Pinpoint the cell where the given text exists, returning its (x, y) midpoint coordinate. 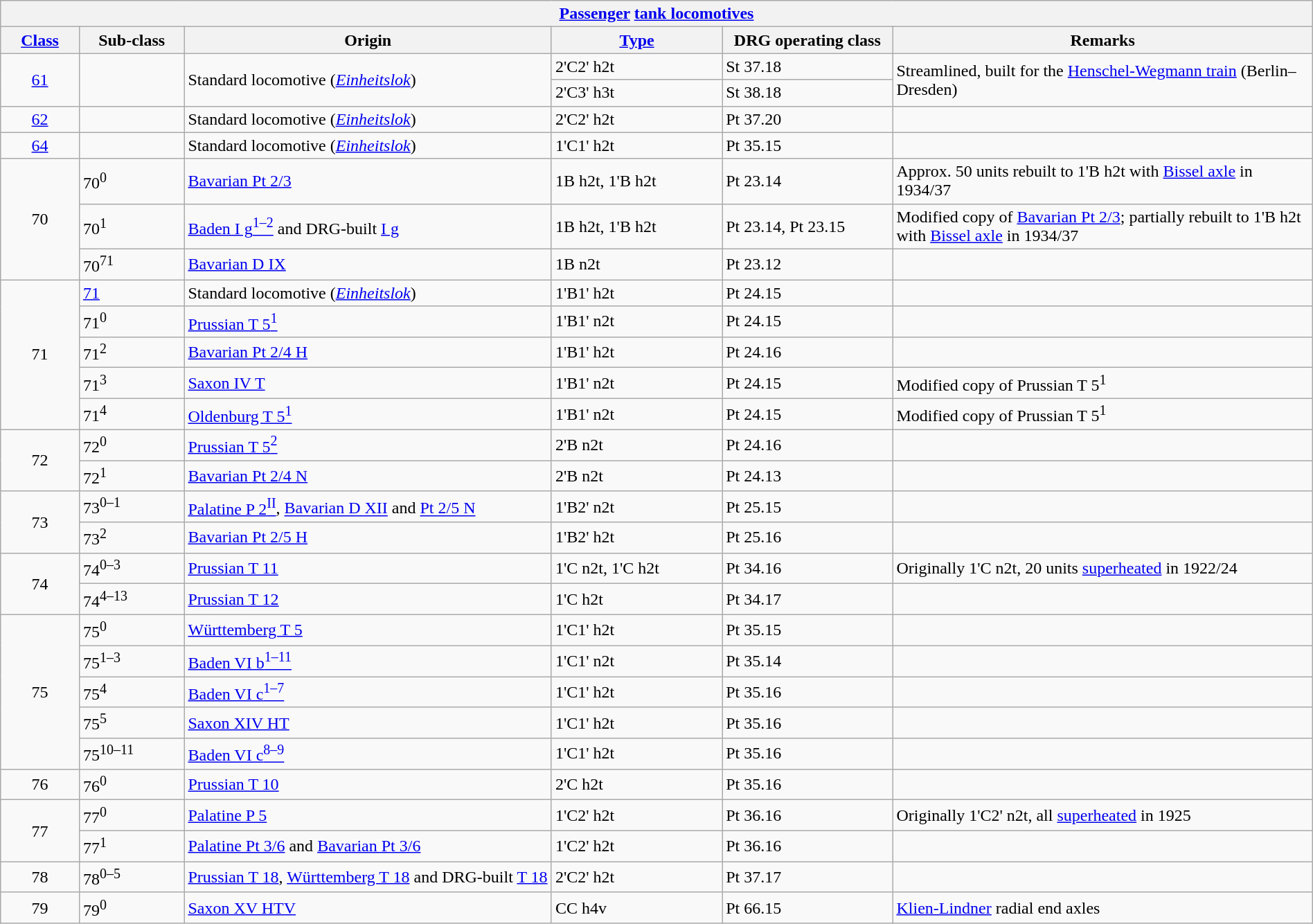
74 (40, 583)
Bavarian Pt 2/5 H (368, 537)
1'B2' h2t (636, 537)
714 (132, 414)
Pt 37.17 (807, 877)
79 (40, 907)
2'C3' h3t (636, 93)
78 (40, 877)
Prussian T 12 (368, 600)
Pt 25.15 (807, 507)
75 (40, 691)
77 (40, 831)
Pt 66.15 (807, 907)
754 (132, 693)
2'C h2t (636, 784)
Streamlined, built for the Henschel-Wegmann train (Berlin–Dresden) (1102, 80)
Prussian T 18, Württemberg T 18 and DRG-built T 18 (368, 877)
790 (132, 907)
Bavarian Pt 2/3 (368, 181)
Palatine Pt 3/6 and Bavarian Pt 3/6 (368, 846)
Saxon XV HTV (368, 907)
Remarks (1102, 40)
70 (40, 219)
750 (132, 630)
Bavarian Pt 2/4 N (368, 477)
Class (40, 40)
Pt 23.12 (807, 265)
Palatine P 5 (368, 816)
64 (40, 145)
Prussian T 52 (368, 445)
1B n2t (636, 265)
755 (132, 723)
7071 (132, 265)
Pt 24.13 (807, 477)
Pt 34.16 (807, 568)
740–3 (132, 568)
Approx. 50 units rebuilt to 1'B h2t with Bissel axle in 1934/37 (1102, 181)
Prussian T 51 (368, 321)
Pt 34.17 (807, 600)
Pt 23.14, Pt 23.15 (807, 226)
Pt 23.14 (807, 181)
712 (132, 352)
Passenger tank locomotives (656, 14)
Baden VI c8–9 (368, 754)
Pt 35.14 (807, 661)
DRG operating class (807, 40)
771 (132, 846)
713 (132, 384)
751–3 (132, 661)
73 (40, 522)
St 37.18 (807, 66)
Oldenburg T 51 (368, 414)
Originally 1'C2' n2t, all superheated in 1925 (1102, 816)
1'C h2t (636, 600)
Sub-class (132, 40)
Pt 37.20 (807, 119)
Palatine P 2II, Bavarian D XII and Pt 2/5 N (368, 507)
Originally 1'C n2t, 20 units superheated in 1922/24 (1102, 568)
Klien-Lindner radial end axles (1102, 907)
Saxon IV T (368, 384)
Pt 25.16 (807, 537)
732 (132, 537)
Modified copy of Bavarian Pt 2/3; partially rebuilt to 1'B h2t with Bissel axle in 1934/37 (1102, 226)
721 (132, 477)
780–5 (132, 877)
7510–11 (132, 754)
770 (132, 816)
730–1 (132, 507)
CC h4v (636, 907)
710 (132, 321)
Origin (368, 40)
Baden VI b1–11 (368, 661)
Baden VI c1–7 (368, 693)
61 (40, 80)
Bavarian D IX (368, 265)
700 (132, 181)
701 (132, 226)
Württemberg T 5 (368, 630)
744–13 (132, 600)
720 (132, 445)
76 (40, 784)
St 38.18 (807, 93)
Bavarian Pt 2/4 H (368, 352)
Type (636, 40)
1'C n2t, 1'C h2t (636, 568)
Prussian T 10 (368, 784)
Baden I g1–2 and DRG-built I g (368, 226)
1'C1' n2t (636, 661)
62 (40, 119)
72 (40, 460)
760 (132, 784)
1'B2' n2t (636, 507)
Saxon XIV HT (368, 723)
Prussian T 11 (368, 568)
